Find where the given text appears and provide that cell's center as (x, y) coordinate. 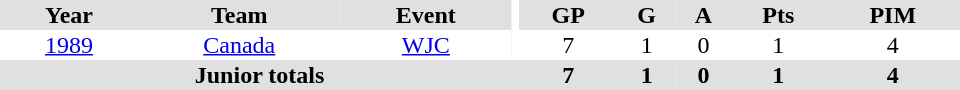
1989 (69, 45)
G (646, 15)
Year (69, 15)
Junior totals (260, 75)
Team (240, 15)
Canada (240, 45)
Pts (778, 15)
GP (568, 15)
A (704, 15)
WJC (426, 45)
Event (426, 15)
PIM (893, 15)
